Return [X, Y] of the center of cell containing provided text 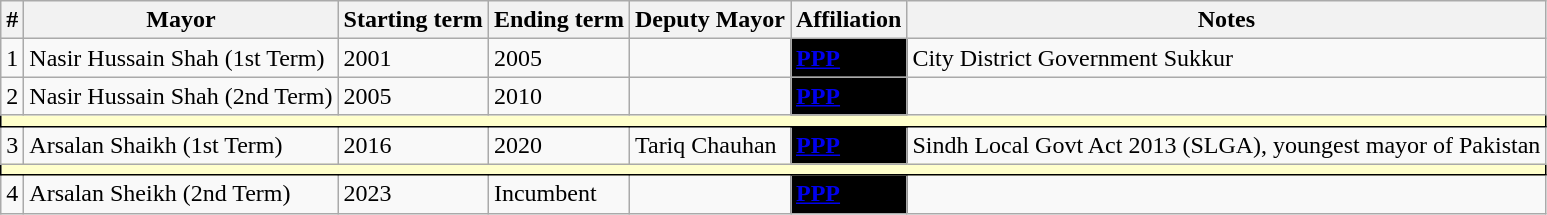
Incumbent [558, 194]
Nasir Hussain Shah (1st Term) [181, 58]
Starting term [413, 20]
4 [12, 194]
Mayor [181, 20]
City District Government Sukkur [1226, 58]
Sindh Local Govt Act 2013 (SLGA), youngest mayor of Pakistan [1226, 145]
2020 [558, 145]
Deputy Mayor [710, 20]
2001 [413, 58]
Ending term [558, 20]
3 [12, 145]
2010 [558, 96]
Tariq Chauhan [710, 145]
1 [12, 58]
# [12, 20]
Arsalan Sheikh (2nd Term) [181, 194]
Arsalan Shaikh (1st Term) [181, 145]
Notes [1226, 20]
2016 [413, 145]
Affiliation [848, 20]
Nasir Hussain Shah (2nd Term) [181, 96]
2 [12, 96]
2023 [413, 194]
